Determine the [X, Y] coordinate at the center of the cell enclosing the given text.  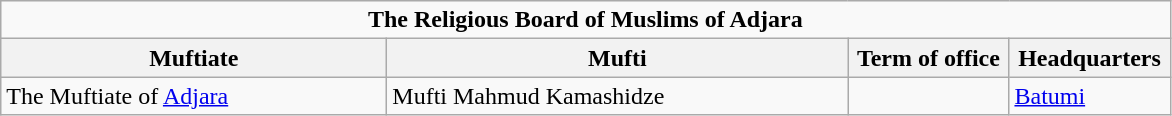
Mufti [618, 58]
Term of office [928, 58]
Headquarters [1090, 58]
The Muftiate of Adjara [194, 96]
Muftiate [194, 58]
The Religious Board of Muslims of Adjara [586, 20]
Mufti Mahmud Kamashidze [618, 96]
Batumi [1090, 96]
